Provide the [x, y] coordinate of the cell's center where the given text is located.  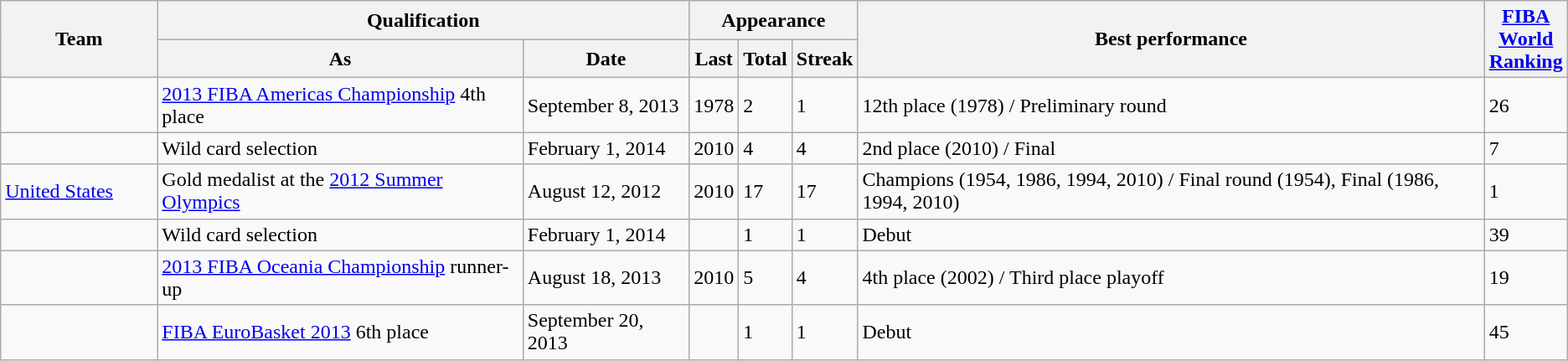
7 [1526, 148]
September 8, 2013 [606, 106]
2 [766, 106]
September 20, 2013 [606, 332]
2013 FIBA Oceania Championship runner-up [340, 278]
Team [79, 39]
Date [606, 59]
Gold medalist at the 2012 Summer Olympics [340, 191]
Last [714, 59]
45 [1526, 332]
5 [766, 278]
1978 [714, 106]
Total [766, 59]
Streak [824, 59]
August 12, 2012 [606, 191]
August 18, 2013 [606, 278]
As [340, 59]
United States [79, 191]
Appearance [774, 20]
FIBA EuroBasket 2013 6th place [340, 332]
26 [1526, 106]
4th place (2002) / Third place playoff [1171, 278]
Best performance [1171, 39]
19 [1526, 278]
FIBA World Ranking [1526, 39]
12th place (1978) / Preliminary round [1171, 106]
2013 FIBA Americas Championship 4th place [340, 106]
Qualification [424, 20]
Champions (1954, 1986, 1994, 2010) / Final round (1954), Final (1986, 1994, 2010) [1171, 191]
2nd place (2010) / Final [1171, 148]
39 [1526, 235]
